Return (x, y) of the center of cell containing provided text 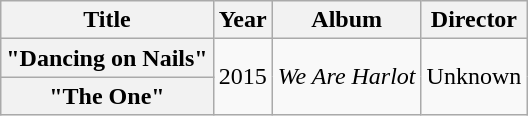
We Are Harlot (346, 77)
"The One" (107, 96)
Year (242, 20)
Unknown (474, 77)
Director (474, 20)
Album (346, 20)
2015 (242, 77)
"Dancing on Nails" (107, 58)
Title (107, 20)
